Determine the [x, y] coordinate at the center of the cell enclosing the given text.  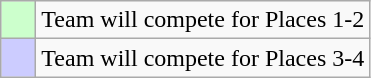
Team will compete for Places 3-4 [203, 58]
Team will compete for Places 1-2 [203, 20]
